Identify which cell holds the provided text, then report its (X, Y) central coordinate. 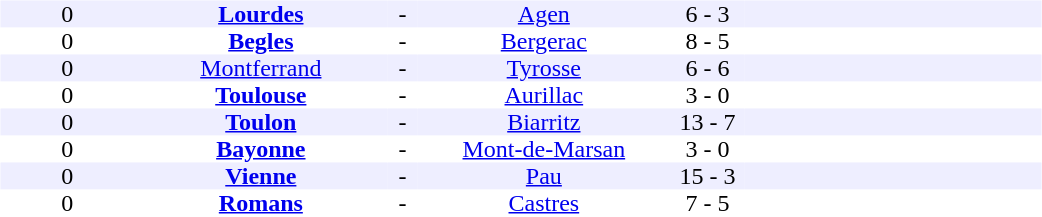
Begles (260, 42)
Romans (260, 204)
Tyrosse (544, 68)
15 - 3 (707, 176)
Toulon (260, 122)
Agen (544, 14)
Biarritz (544, 122)
Pau (544, 176)
Lourdes (260, 14)
6 - 3 (707, 14)
6 - 6 (707, 68)
13 - 7 (707, 122)
Montferrand (260, 68)
Aurillac (544, 96)
Vienne (260, 176)
7 - 5 (707, 204)
Mont-de-Marsan (544, 150)
Bergerac (544, 42)
Castres (544, 204)
Toulouse (260, 96)
8 - 5 (707, 42)
Bayonne (260, 150)
